Output the [X, Y] coordinate of the center of the cell containing the given text.  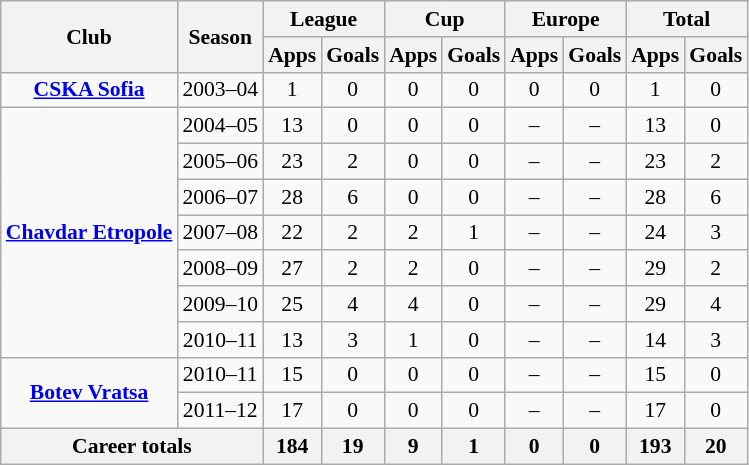
2006–07 [220, 197]
2011–12 [220, 411]
24 [655, 233]
22 [292, 233]
Botev Vratsa [90, 392]
14 [655, 340]
Cup [444, 19]
2004–05 [220, 126]
Season [220, 36]
2003–04 [220, 90]
20 [716, 447]
Chavdar Etropole [90, 232]
2007–08 [220, 233]
193 [655, 447]
9 [413, 447]
2009–10 [220, 304]
184 [292, 447]
Career totals [132, 447]
League [324, 19]
25 [292, 304]
2008–09 [220, 269]
19 [352, 447]
CSKA Sofia [90, 90]
Europe [566, 19]
Club [90, 36]
Total [686, 19]
2005–06 [220, 162]
27 [292, 269]
